Determine the [X, Y] coordinate at the center of the cell enclosing the given text.  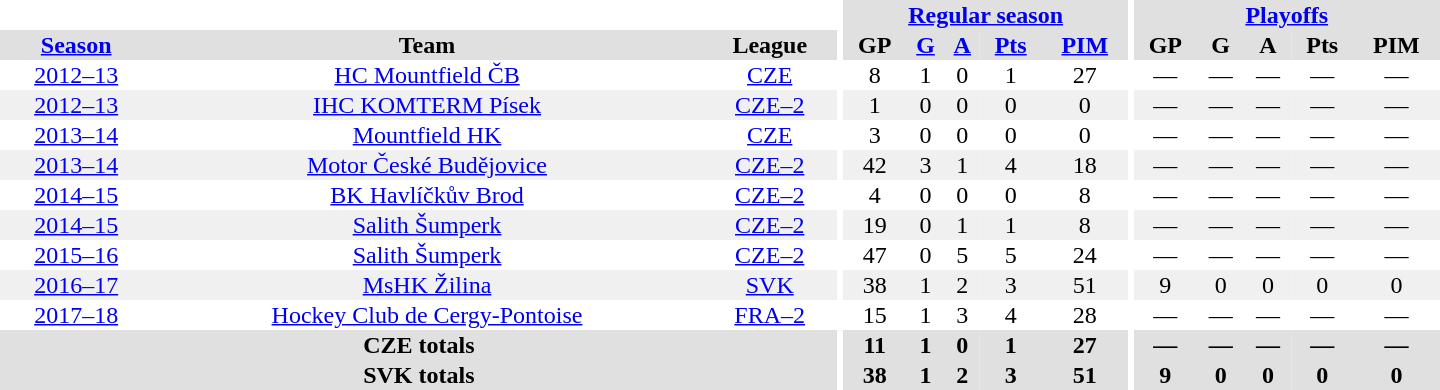
BK Havlíčkův Brod [426, 195]
11 [875, 345]
Season [76, 45]
15 [875, 315]
SVK totals [419, 375]
CZE totals [419, 345]
18 [1084, 165]
FRA–2 [770, 315]
HC Mountfield ČB [426, 75]
IHC KOMTERM Písek [426, 105]
Regular season [986, 15]
2015–16 [76, 255]
24 [1084, 255]
Mountfield HK [426, 135]
League [770, 45]
SVK [770, 285]
19 [875, 225]
MsHK Žilina [426, 285]
Team [426, 45]
Hockey Club de Cergy-Pontoise [426, 315]
2016–17 [76, 285]
2017–18 [76, 315]
42 [875, 165]
Playoffs [1287, 15]
47 [875, 255]
28 [1084, 315]
Motor České Budějovice [426, 165]
